Find where the given text appears and provide that cell's center as (X, Y) coordinate. 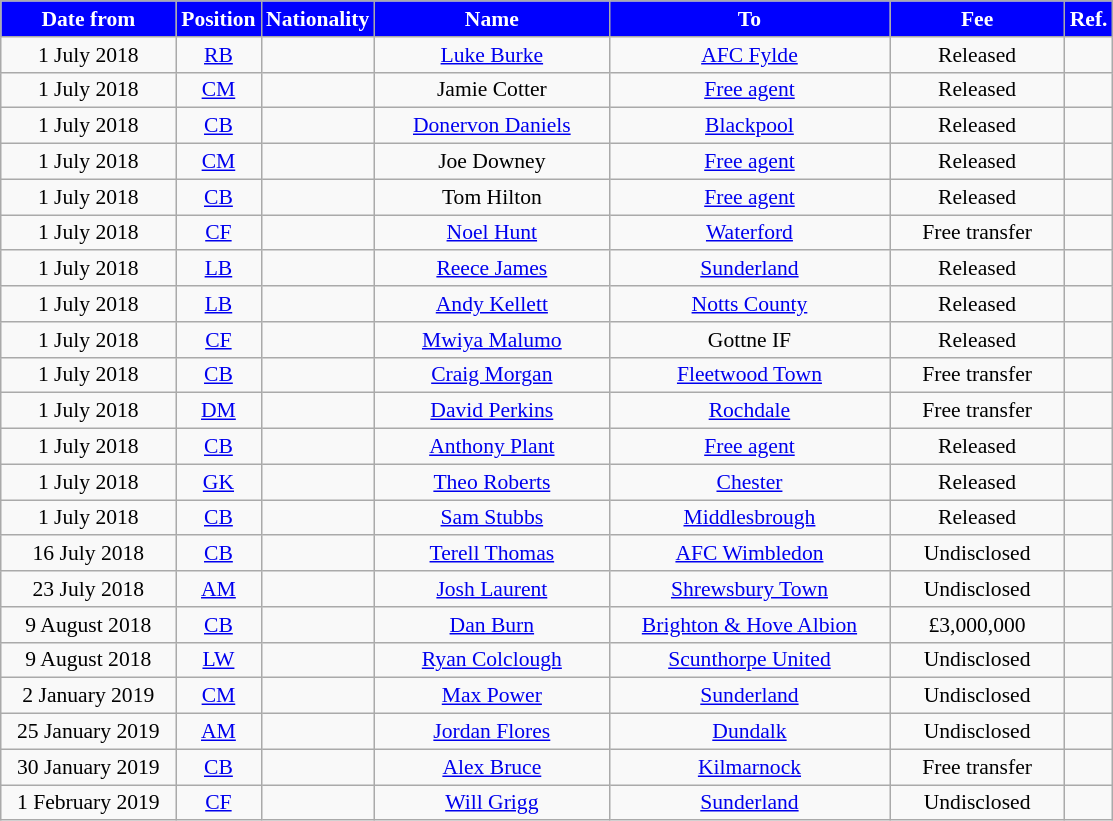
Name (492, 19)
Luke Burke (492, 55)
Joe Downey (492, 162)
Rochdale (749, 411)
Donervon Daniels (492, 126)
Sam Stubbs (492, 518)
£3,000,000 (978, 625)
Dundalk (749, 732)
1 February 2019 (88, 803)
DM (218, 411)
Blackpool (749, 126)
Chester (749, 482)
Scunthorpe United (749, 660)
30 January 2019 (88, 767)
LW (218, 660)
25 January 2019 (88, 732)
Waterford (749, 233)
Ryan Colclough (492, 660)
Will Grigg (492, 803)
16 July 2018 (88, 554)
2 January 2019 (88, 696)
Alex Bruce (492, 767)
Noel Hunt (492, 233)
David Perkins (492, 411)
Gottne IF (749, 340)
Notts County (749, 304)
To (749, 19)
RB (218, 55)
Nationality (318, 19)
Fee (978, 19)
Date from (88, 19)
Josh Laurent (492, 589)
23 July 2018 (88, 589)
AFC Fylde (749, 55)
Tom Hilton (492, 197)
Position (218, 19)
Dan Burn (492, 625)
Mwiya Malumo (492, 340)
Fleetwood Town (749, 375)
Ref. (1089, 19)
Reece James (492, 269)
Jordan Flores (492, 732)
Shrewsbury Town (749, 589)
Craig Morgan (492, 375)
Anthony Plant (492, 447)
Jamie Cotter (492, 90)
Max Power (492, 696)
Kilmarnock (749, 767)
Theo Roberts (492, 482)
AFC Wimbledon (749, 554)
Middlesbrough (749, 518)
Terell Thomas (492, 554)
Andy Kellett (492, 304)
Brighton & Hove Albion (749, 625)
GK (218, 482)
